From the cell containing the given text, extract its center point as [x, y] coordinate. 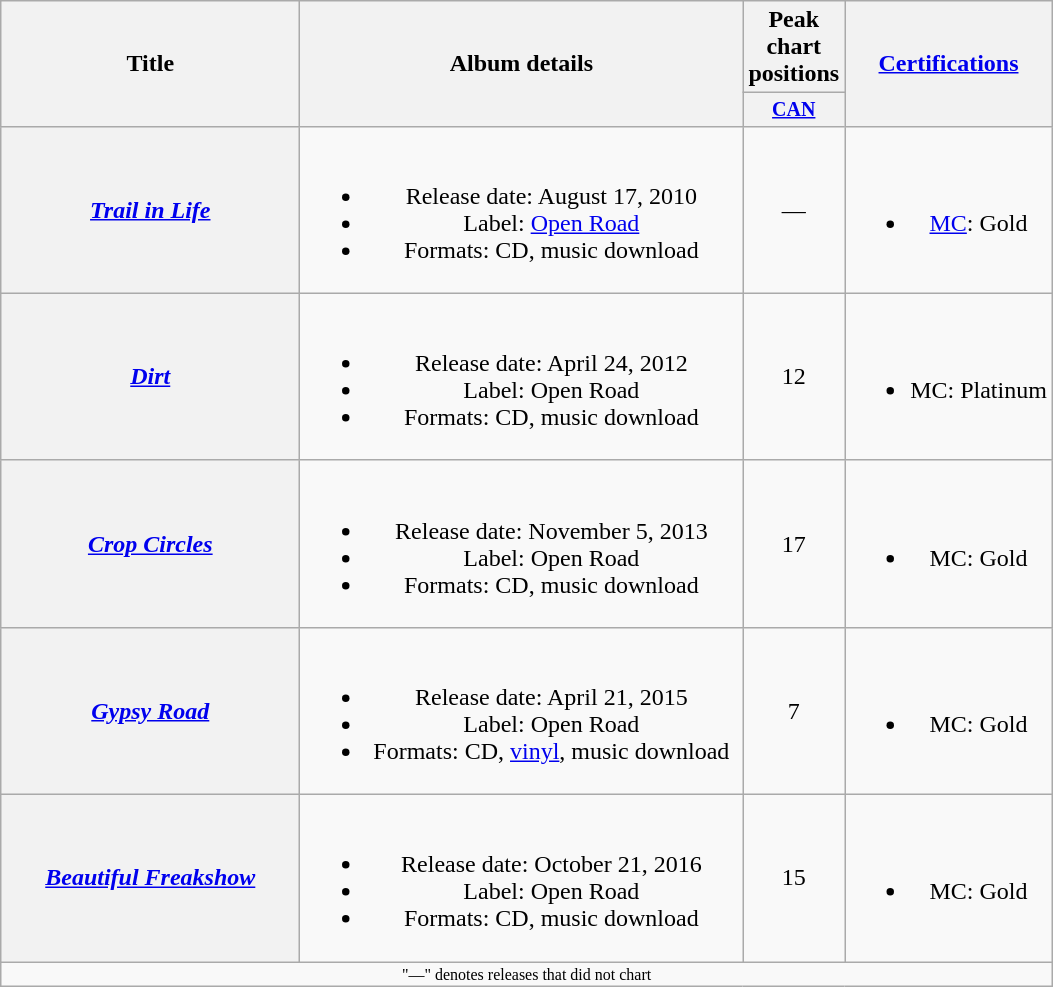
"—" denotes releases that did not chart [527, 974]
Release date: April 24, 2012Label: Open RoadFormats: CD, music download [522, 376]
Title [150, 64]
17 [794, 544]
Album details [522, 64]
Release date: August 17, 2010Label: Open RoadFormats: CD, music download [522, 210]
15 [794, 878]
12 [794, 376]
Trail in Life [150, 210]
MC: Platinum [949, 376]
Crop Circles [150, 544]
7 [794, 710]
Peak chart positions [794, 47]
Release date: October 21, 2016Label: Open RoadFormats: CD, music download [522, 878]
Release date: April 21, 2015Label: Open RoadFormats: CD, vinyl, music download [522, 710]
Certifications [949, 64]
CAN [794, 110]
Beautiful Freakshow [150, 878]
Release date: November 5, 2013Label: Open RoadFormats: CD, music download [522, 544]
— [794, 210]
Gypsy Road [150, 710]
Dirt [150, 376]
